Pinpoint the cell where the given text exists, returning its (X, Y) midpoint coordinate. 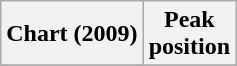
Chart (2009) (72, 34)
Peakposition (189, 34)
